Scan for the cell matching the given text and deliver its (x, y) coordinate at center. 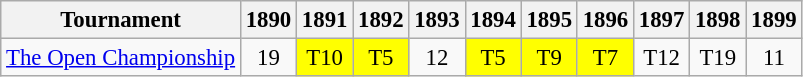
1892 (381, 20)
1896 (605, 20)
1895 (549, 20)
11 (774, 58)
19 (268, 58)
T19 (718, 58)
T7 (605, 58)
T12 (661, 58)
T10 (325, 58)
1893 (437, 20)
Tournament (121, 20)
The Open Championship (121, 58)
1894 (493, 20)
T9 (549, 58)
1897 (661, 20)
12 (437, 58)
1899 (774, 20)
1891 (325, 20)
1898 (718, 20)
1890 (268, 20)
